Return [x, y] of the center of cell containing provided text 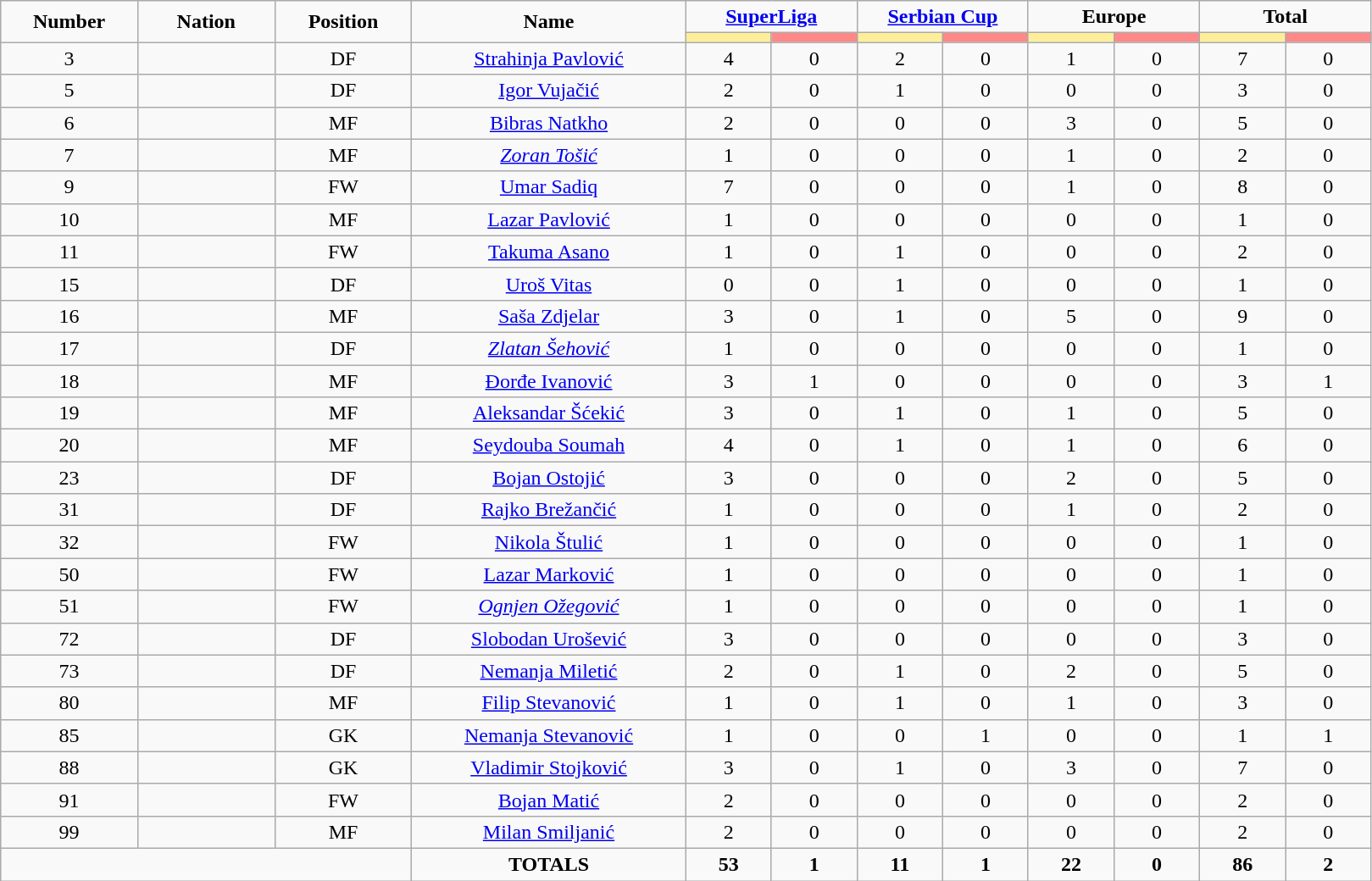
Ognjen Ožegović [549, 607]
Bojan Ostojić [549, 478]
15 [69, 284]
72 [69, 639]
51 [69, 607]
80 [69, 703]
Zlatan Šehović [549, 348]
Nemanja Stevanović [549, 735]
Uroš Vitas [549, 284]
Total [1286, 17]
Name [549, 22]
86 [1242, 864]
Umar Sadiq [549, 187]
Igor Vujačić [549, 91]
Lazar Pavlović [549, 219]
88 [69, 767]
Filip Stevanović [549, 703]
Bibras Natkho [549, 123]
8 [1242, 187]
18 [69, 380]
SuperLiga [771, 17]
Seydouba Soumah [549, 446]
Nemanja Miletić [549, 671]
Europe [1114, 17]
53 [729, 864]
Number [69, 22]
Slobodan Urošević [549, 639]
Aleksandar Šćekić [549, 413]
20 [69, 446]
85 [69, 735]
22 [1071, 864]
Lazar Marković [549, 574]
Vladimir Stojković [549, 767]
Serbian Cup [942, 17]
17 [69, 348]
TOTALS [549, 864]
23 [69, 478]
19 [69, 413]
31 [69, 510]
Position [343, 22]
16 [69, 316]
50 [69, 574]
73 [69, 671]
Strahinja Pavlović [549, 58]
10 [69, 219]
Đorđe Ivanović [549, 380]
Takuma Asano [549, 252]
32 [69, 542]
91 [69, 800]
99 [69, 832]
Nation [206, 22]
Bojan Matić [549, 800]
Milan Smiljanić [549, 832]
Rajko Brežančić [549, 510]
Nikola Štulić [549, 542]
Saša Zdjelar [549, 316]
Zoran Tošić [549, 155]
